Return (X, Y) of the center of cell containing provided text 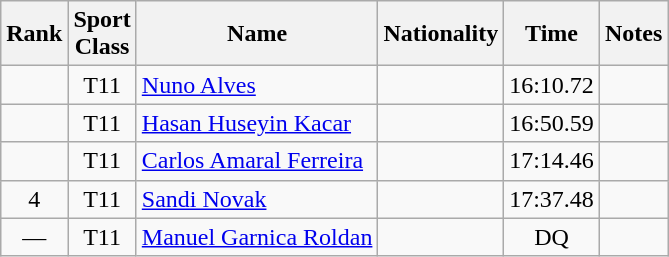
Sandi Novak (257, 199)
Name (257, 34)
Carlos Amaral Ferreira (257, 161)
Rank (34, 34)
17:37.48 (552, 199)
Notes (633, 34)
16:50.59 (552, 123)
Time (552, 34)
4 (34, 199)
SportClass (102, 34)
Hasan Huseyin Kacar (257, 123)
Nuno Alves (257, 85)
Nationality (441, 34)
Manuel Garnica Roldan (257, 237)
— (34, 237)
17:14.46 (552, 161)
16:10.72 (552, 85)
DQ (552, 237)
